Find where the given text appears and provide that cell's center as [X, Y] coordinate. 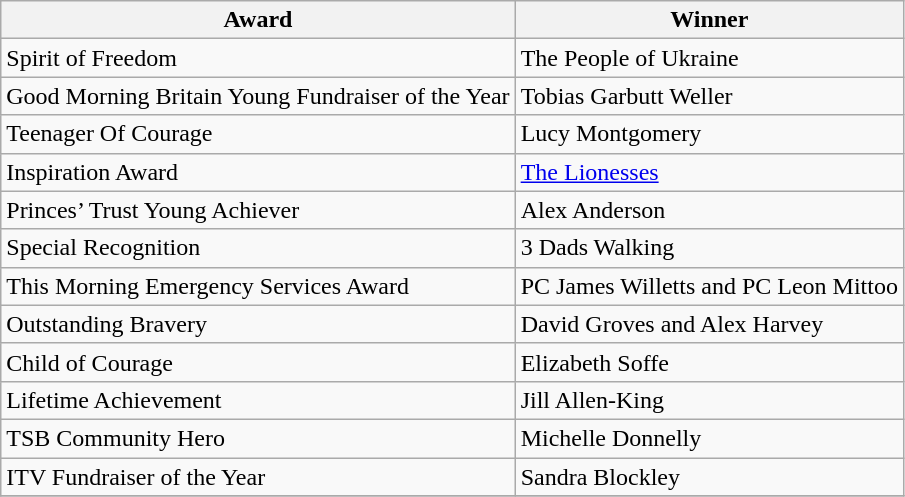
David Groves and Alex Harvey [709, 324]
Outstanding Bravery [258, 324]
TSB Community Hero [258, 438]
Special Recognition [258, 248]
Inspiration Award [258, 172]
ITV Fundraiser of the Year [258, 477]
Alex Anderson [709, 210]
3 Dads Walking [709, 248]
Princes’ Trust Young Achiever [258, 210]
PC James Willetts and PC Leon Mittoo [709, 286]
The Lionesses [709, 172]
Tobias Garbutt Weller [709, 96]
Child of Courage [258, 362]
Good Morning Britain Young Fundraiser of the Year [258, 96]
Winner [709, 20]
Teenager Of Courage [258, 134]
Lucy Montgomery [709, 134]
Award [258, 20]
Jill Allen-King [709, 400]
Spirit of Freedom [258, 58]
Lifetime Achievement [258, 400]
Sandra Blockley [709, 477]
Elizabeth Soffe [709, 362]
This Morning Emergency Services Award [258, 286]
The People of Ukraine [709, 58]
Michelle Donnelly [709, 438]
